Capture the cell that displays the provided text and extract its [x, y] central coordinate. 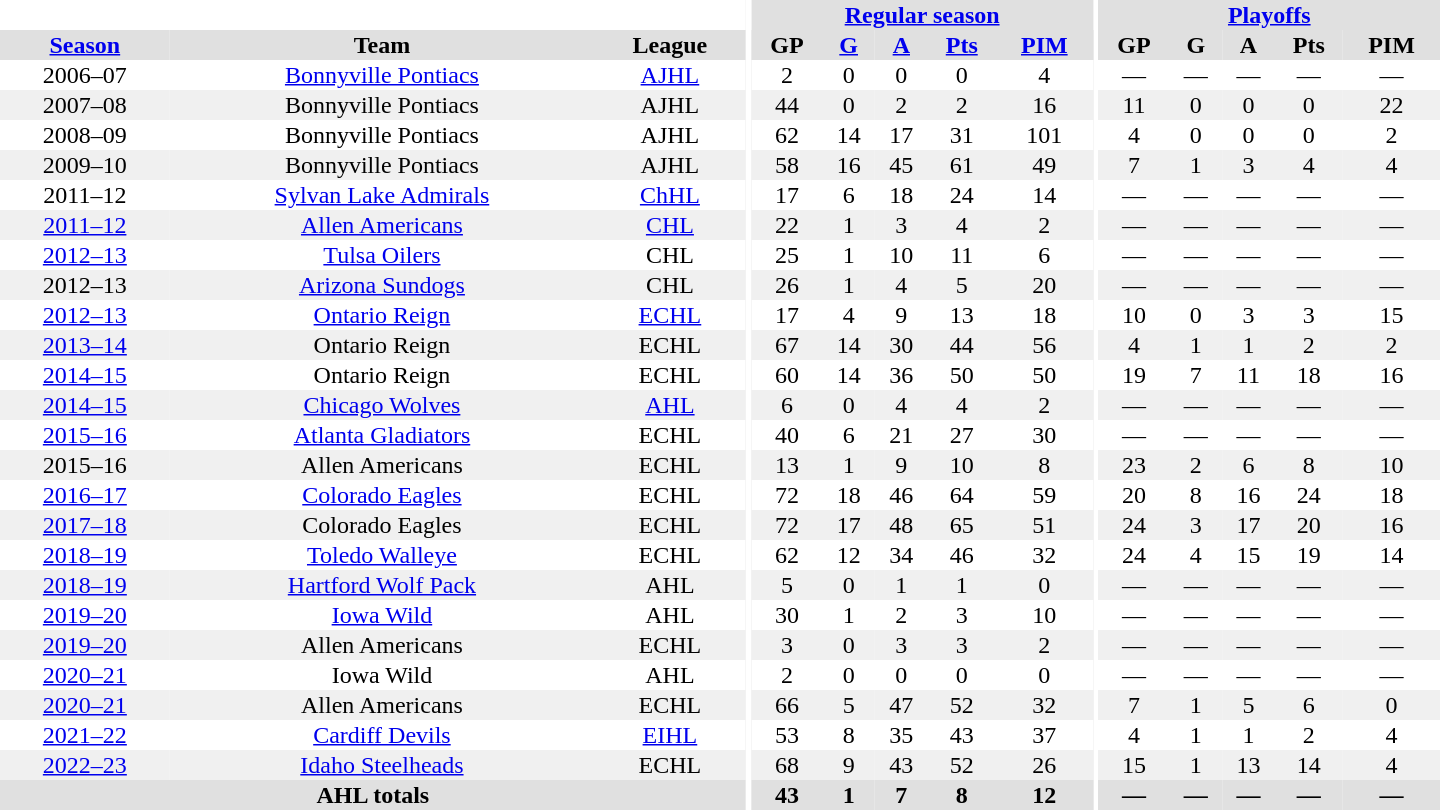
51 [1044, 525]
59 [1044, 495]
68 [788, 765]
64 [962, 495]
Atlanta Gladiators [382, 435]
58 [788, 165]
League [670, 45]
34 [902, 555]
Team [382, 45]
49 [1044, 165]
Tulsa Oilers [382, 255]
Toledo Walleye [382, 555]
21 [902, 435]
2006–07 [85, 75]
Sylvan Lake Admirals [382, 195]
2008–09 [85, 135]
48 [902, 525]
EIHL [670, 735]
40 [788, 435]
2022–23 [85, 765]
2021–22 [85, 735]
2007–08 [85, 105]
Arizona Sundogs [382, 285]
ChHL [670, 195]
35 [902, 735]
2013–14 [85, 345]
45 [902, 165]
AHL totals [373, 795]
67 [788, 345]
31 [962, 135]
36 [902, 375]
101 [1044, 135]
25 [788, 255]
2009–10 [85, 165]
61 [962, 165]
47 [902, 705]
53 [788, 735]
Season [85, 45]
Cardiff Devils [382, 735]
56 [1044, 345]
2016–17 [85, 495]
23 [1134, 465]
37 [1044, 735]
60 [788, 375]
27 [962, 435]
Regular season [922, 15]
66 [788, 705]
Idaho Steelheads [382, 765]
Chicago Wolves [382, 405]
65 [962, 525]
Playoffs [1270, 15]
Hartford Wolf Pack [382, 585]
2017–18 [85, 525]
